Output the (x, y) coordinate of the center of the cell containing the given text.  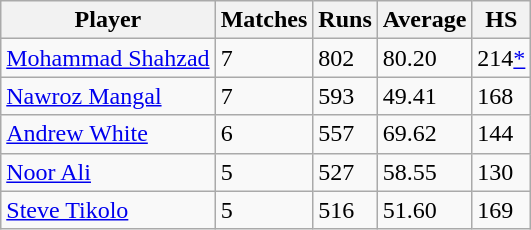
49.41 (424, 96)
80.20 (424, 58)
Average (424, 20)
Andrew White (108, 134)
527 (345, 172)
516 (345, 210)
Nawroz Mangal (108, 96)
58.55 (424, 172)
557 (345, 134)
130 (502, 172)
802 (345, 58)
Player (108, 20)
144 (502, 134)
Runs (345, 20)
51.60 (424, 210)
Matches (264, 20)
Mohammad Shahzad (108, 58)
593 (345, 96)
214* (502, 58)
69.62 (424, 134)
Steve Tikolo (108, 210)
169 (502, 210)
6 (264, 134)
Noor Ali (108, 172)
HS (502, 20)
168 (502, 96)
